Detect which cell encompasses the target text, then output its (X, Y) center coordinate. 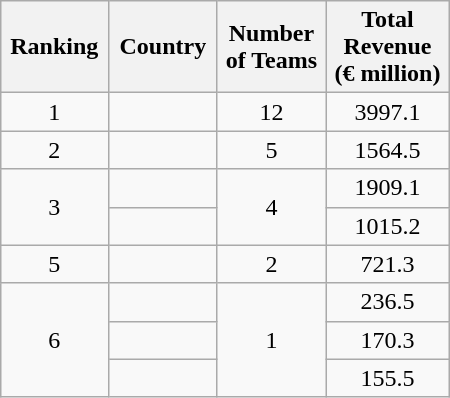
170.3 (388, 340)
Number of Teams (272, 47)
3 (54, 207)
Ranking (54, 47)
236.5 (388, 302)
12 (272, 112)
1564.5 (388, 150)
6 (54, 340)
Total Revenue(€ million) (388, 47)
155.5 (388, 378)
3997.1 (388, 112)
1909.1 (388, 188)
4 (272, 207)
1015.2 (388, 226)
721.3 (388, 264)
Country (164, 47)
